Search for the cell housing the specified text and yield its (X, Y) center coordinate. 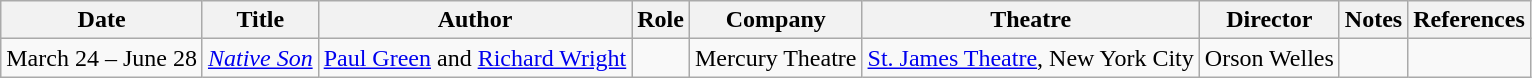
Paul Green and Richard Wright (475, 58)
References (1470, 20)
Date (102, 20)
Author (475, 20)
Title (260, 20)
Theatre (1030, 20)
Native Son (260, 58)
Role (661, 20)
Notes (1373, 20)
St. James Theatre, New York City (1030, 58)
Company (776, 20)
March 24 – June 28 (102, 58)
Mercury Theatre (776, 58)
Orson Welles (1269, 58)
Director (1269, 20)
